Detect which cell encompasses the target text, then output its [x, y] center coordinate. 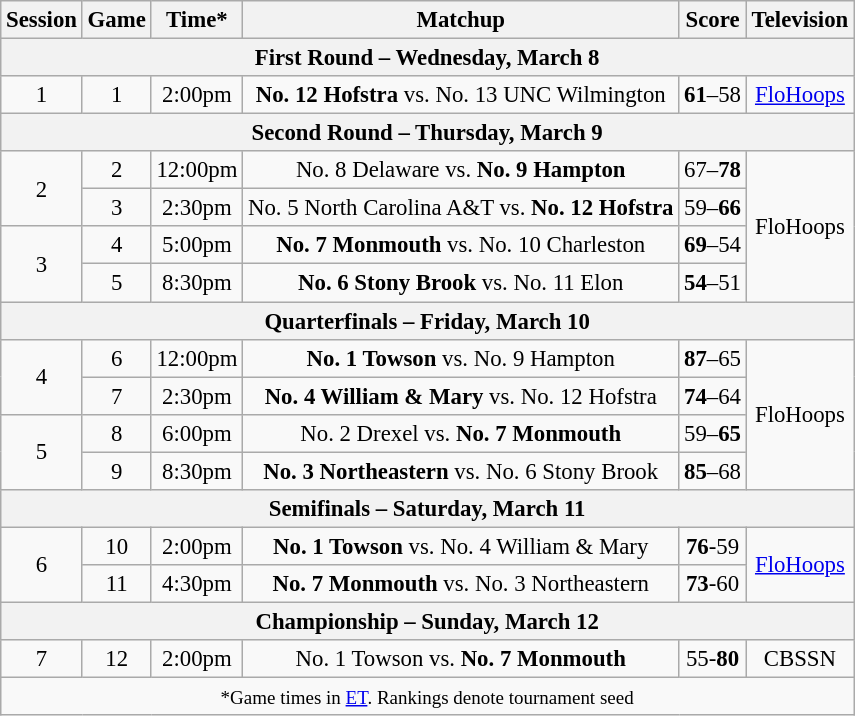
No. 8 Delaware vs. No. 9 Hampton [461, 170]
Semifinals – Saturday, March 11 [428, 509]
Matchup [461, 20]
No. 5 North Carolina A&T vs. No. 12 Hofstra [461, 208]
Television [800, 20]
Championship – Sunday, March 12 [428, 621]
No. 3 Northeastern vs. No. 6 Stony Brook [461, 471]
No. 1 Towson vs. No. 9 Hampton [461, 358]
76-59 [713, 546]
No. 7 Monmouth vs. No. 10 Charleston [461, 245]
No. 1 Towson vs. No. 4 William & Mary [461, 546]
No. 7 Monmouth vs. No. 3 Northeastern [461, 584]
No. 2 Drexel vs. No. 7 Monmouth [461, 433]
Score [713, 20]
67–78 [713, 170]
5:00pm [197, 245]
54–51 [713, 283]
69–54 [713, 245]
4:30pm [197, 584]
11 [116, 584]
Game [116, 20]
55-80 [713, 659]
No. 6 Stony Brook vs. No. 11 Elon [461, 283]
12 [116, 659]
73-60 [713, 584]
Second Round – Thursday, March 9 [428, 133]
No. 4 William & Mary vs. No. 12 Hofstra [461, 396]
First Round – Wednesday, March 8 [428, 58]
*Game times in ET. Rankings denote tournament seed [428, 697]
Time* [197, 20]
CBSSN [800, 659]
59–65 [713, 433]
10 [116, 546]
85–68 [713, 471]
74–64 [713, 396]
6:00pm [197, 433]
61–58 [713, 95]
Session [42, 20]
No. 1 Towson vs. No. 7 Monmouth [461, 659]
No. 12 Hofstra vs. No. 13 UNC Wilmington [461, 95]
59–66 [713, 208]
8 [116, 433]
9 [116, 471]
87–65 [713, 358]
Quarterfinals – Friday, March 10 [428, 321]
